Return (x, y) of the center of cell containing provided text 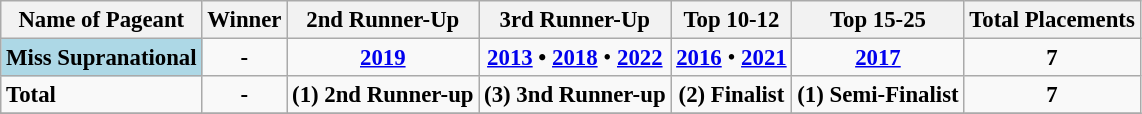
Miss Supranational (102, 58)
(1) Semi-Finalist (878, 95)
2017 (878, 58)
2013 • 2018 • 2022 (575, 58)
Name of Pageant (102, 20)
Total (102, 95)
Top 10-12 (732, 20)
(2) Finalist (732, 95)
Total Placements (1052, 20)
2019 (383, 58)
Top 15-25 (878, 20)
2016 • 2021 (732, 58)
(1) 2nd Runner-up (383, 95)
3rd Runner-Up (575, 20)
(3) 3nd Runner-up (575, 95)
Winner (244, 20)
2nd Runner-Up (383, 20)
